Find where the given text appears and provide that cell's center as (x, y) coordinate. 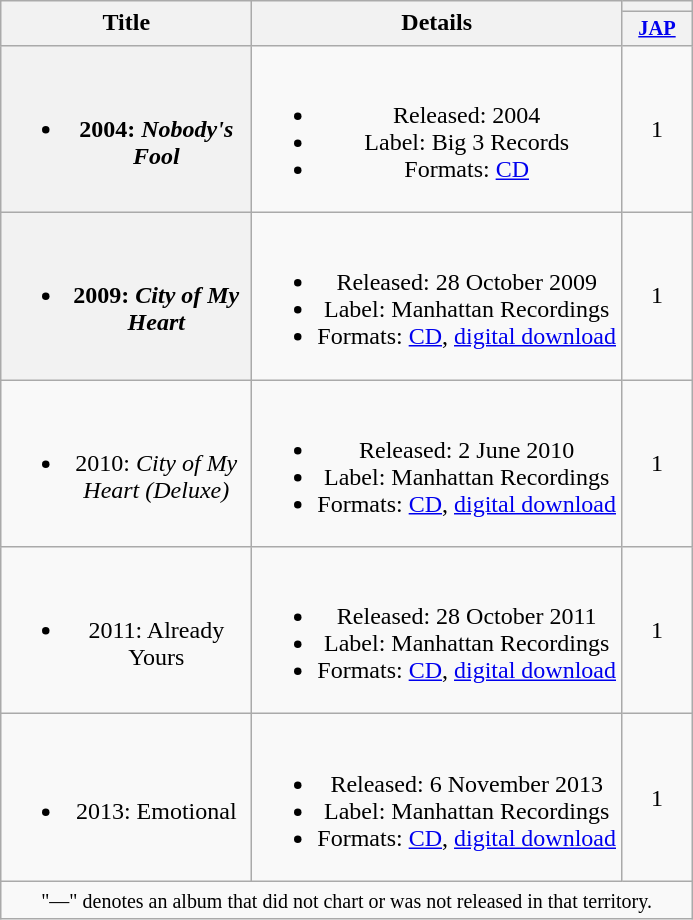
Released: 2 June 2010Label: Manhattan RecordingsFormats: CD, digital download (437, 464)
2011: Already Yours (126, 630)
2009: City of My Heart (126, 296)
2013: Emotional (126, 798)
Released: 2004Label: Big 3 RecordsFormats: CD (437, 128)
2004: Nobody's Fool (126, 128)
Title (126, 24)
Details (437, 24)
JAP (658, 29)
Released: 6 November 2013Label: Manhattan RecordingsFormats: CD, digital download (437, 798)
"—" denotes an album that did not chart or was not released in that territory. (347, 900)
Released: 28 October 2009Label: Manhattan RecordingsFormats: CD, digital download (437, 296)
Released: 28 October 2011Label: Manhattan RecordingsFormats: CD, digital download (437, 630)
2010: City of My Heart (Deluxe) (126, 464)
